Scan for the cell matching the given text and deliver its [X, Y] coordinate at center. 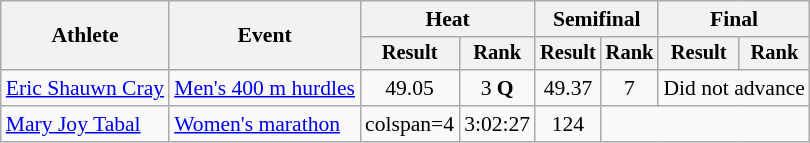
Did not advance [734, 88]
Women's marathon [264, 124]
Athlete [85, 36]
7 [630, 88]
Eric Shauwn Cray [85, 88]
Men's 400 m hurdles [264, 88]
49.37 [568, 88]
3:02:27 [497, 124]
124 [568, 124]
Heat [448, 19]
Semifinal [596, 19]
3 Q [497, 88]
Final [734, 19]
Event [264, 36]
colspan=4 [410, 124]
49.05 [410, 88]
Mary Joy Tabal [85, 124]
